Pinpoint the cell where the given text exists, returning its (X, Y) midpoint coordinate. 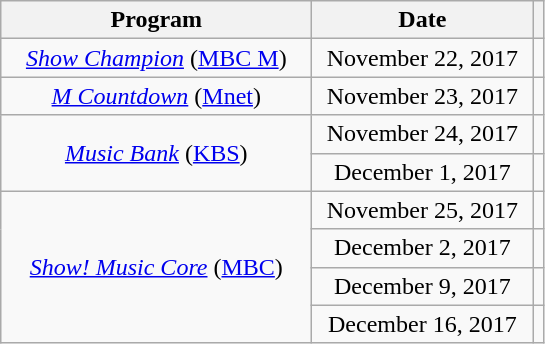
December 2, 2017 (422, 248)
M Countdown (Mnet) (156, 96)
Date (422, 20)
November 22, 2017 (422, 58)
December 9, 2017 (422, 286)
November 23, 2017 (422, 96)
November 25, 2017 (422, 210)
Program (156, 20)
December 16, 2017 (422, 324)
Show Champion (MBC M) (156, 58)
November 24, 2017 (422, 134)
December 1, 2017 (422, 172)
Music Bank (KBS) (156, 153)
Show! Music Core (MBC) (156, 267)
